Search for the cell housing the specified text and yield its [x, y] center coordinate. 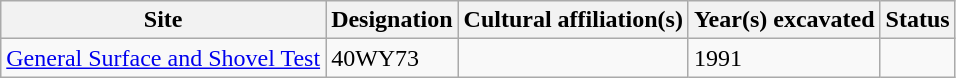
Site [164, 20]
General Surface and Shovel Test [164, 58]
40WY73 [392, 58]
Year(s) excavated [784, 20]
Designation [392, 20]
Cultural affiliation(s) [573, 20]
1991 [784, 58]
Status [918, 20]
